Search for the cell housing the specified text and yield its [X, Y] center coordinate. 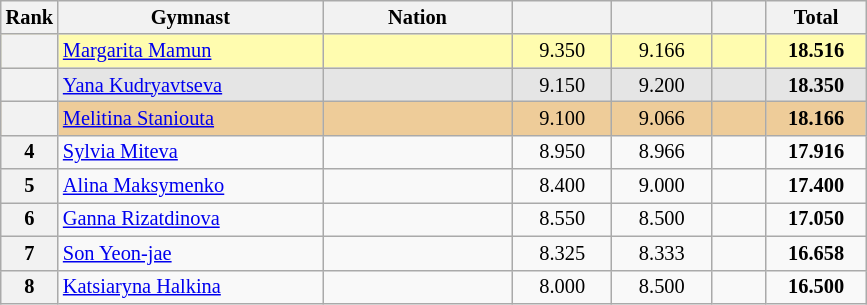
16.500 [816, 287]
8.000 [562, 287]
8.966 [662, 152]
16.658 [816, 253]
9.350 [562, 51]
Nation [418, 17]
9.000 [662, 186]
Yana Kudryavtseva [190, 85]
Total [816, 17]
Son Yeon-jae [190, 253]
9.200 [662, 85]
8.325 [562, 253]
8.333 [662, 253]
6 [30, 219]
9.150 [562, 85]
17.050 [816, 219]
Margarita Mamun [190, 51]
Katsiaryna Halkina [190, 287]
17.916 [816, 152]
8.400 [562, 186]
9.166 [662, 51]
17.400 [816, 186]
18.516 [816, 51]
8.550 [562, 219]
8 [30, 287]
9.066 [662, 118]
Melitina Staniouta [190, 118]
18.166 [816, 118]
Sylvia Miteva [190, 152]
Alina Maksymenko [190, 186]
8.950 [562, 152]
4 [30, 152]
Rank [30, 17]
Gymnast [190, 17]
18.350 [816, 85]
Ganna Rizatdinova [190, 219]
9.100 [562, 118]
7 [30, 253]
5 [30, 186]
